Extract the (X, Y) coordinate from the center of the cell holding the provided text.  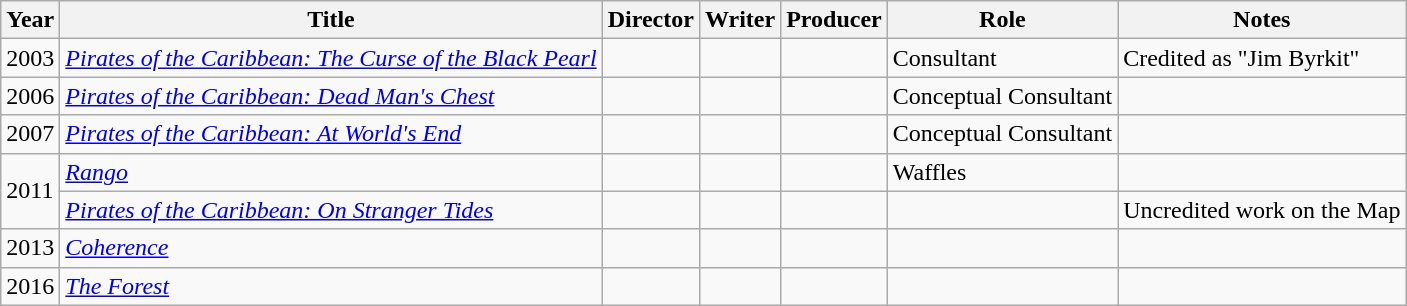
Pirates of the Caribbean: The Curse of the Black Pearl (331, 58)
Producer (834, 20)
Role (1002, 20)
Title (331, 20)
2007 (30, 134)
Waffles (1002, 172)
The Forest (331, 286)
Consultant (1002, 58)
Director (650, 20)
Rango (331, 172)
2016 (30, 286)
2003 (30, 58)
Coherence (331, 248)
2013 (30, 248)
Writer (740, 20)
2006 (30, 96)
Pirates of the Caribbean: Dead Man's Chest (331, 96)
Uncredited work on the Map (1262, 210)
Year (30, 20)
Notes (1262, 20)
Pirates of the Caribbean: On Stranger Tides (331, 210)
Credited as "Jim Byrkit" (1262, 58)
2011 (30, 191)
Pirates of the Caribbean: At World's End (331, 134)
